Extract the (X, Y) coordinate from the center of the cell holding the provided text.  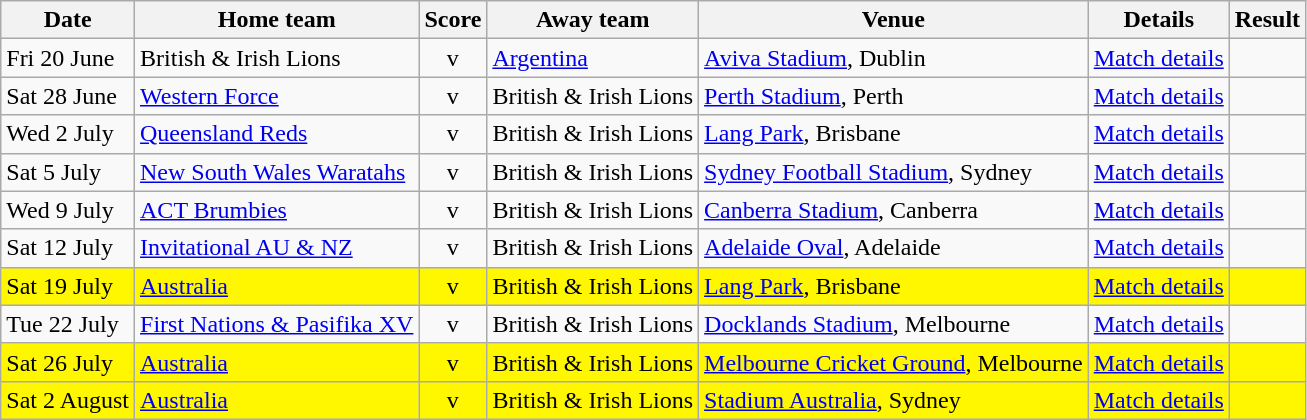
Sydney Football Stadium, Sydney (894, 172)
Fri 20 June (68, 58)
Details (1158, 20)
Stadium Australia, Sydney (894, 400)
ACT Brumbies (277, 210)
Melbourne Cricket Ground, Melbourne (894, 362)
Docklands Stadium, Melbourne (894, 324)
Sat 26 July (68, 362)
Argentina (593, 58)
Sat 19 July (68, 286)
Wed 2 July (68, 134)
Western Force (277, 96)
Aviva Stadium, Dublin (894, 58)
Sat 5 July (68, 172)
Score (453, 20)
First Nations & Pasifika XV (277, 324)
Date (68, 20)
Away team (593, 20)
Canberra Stadium, Canberra (894, 210)
Sat 28 June (68, 96)
Queensland Reds (277, 134)
Wed 9 July (68, 210)
Adelaide Oval, Adelaide (894, 248)
Sat 2 August (68, 400)
Invitational AU & NZ (277, 248)
New South Wales Waratahs (277, 172)
Tue 22 July (68, 324)
Result (1267, 20)
Home team (277, 20)
Perth Stadium, Perth (894, 96)
Sat 12 July (68, 248)
Venue (894, 20)
